Provide the (X, Y) coordinate of the cell's center where the given text is located.  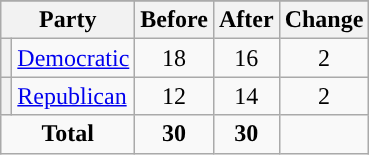
Before (174, 20)
12 (174, 96)
After (246, 20)
Total (68, 134)
16 (246, 58)
Change (324, 20)
Party (68, 20)
18 (174, 58)
Republican (74, 96)
Democratic (74, 58)
14 (246, 96)
